Scan for the cell matching the given text and deliver its (x, y) coordinate at center. 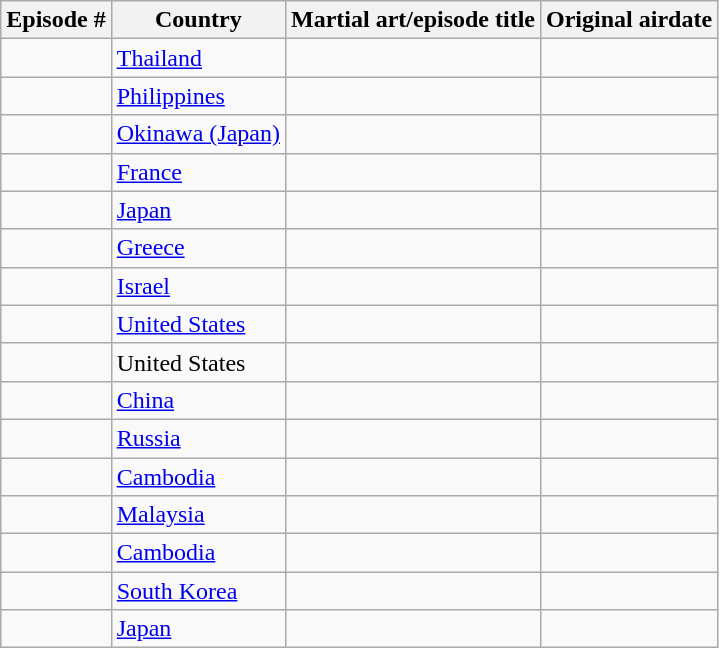
Greece (198, 248)
South Korea (198, 591)
Israel (198, 286)
Martial art/episode title (414, 20)
Philippines (198, 96)
Episode # (56, 20)
Thailand (198, 58)
Malaysia (198, 515)
Original airdate (630, 20)
China (198, 400)
France (198, 172)
Russia (198, 438)
Country (198, 20)
Okinawa (Japan) (198, 134)
